For the text-containing cell, return its midpoint in (x, y) coordinate format. 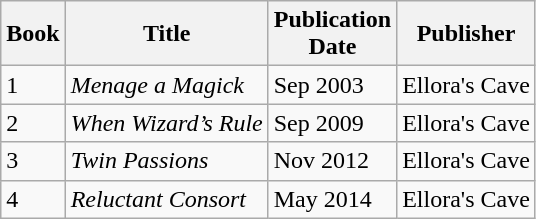
Reluctant Consort (166, 199)
PublicationDate (332, 34)
Nov 2012 (332, 161)
Book (33, 34)
4 (33, 199)
Twin Passions (166, 161)
When Wizard’s Rule (166, 123)
Sep 2009 (332, 123)
Menage a Magick (166, 85)
Sep 2003 (332, 85)
Publisher (466, 34)
2 (33, 123)
1 (33, 85)
Title (166, 34)
May 2014 (332, 199)
3 (33, 161)
